Locate the cell with the specified text and output its (X, Y) center coordinate. 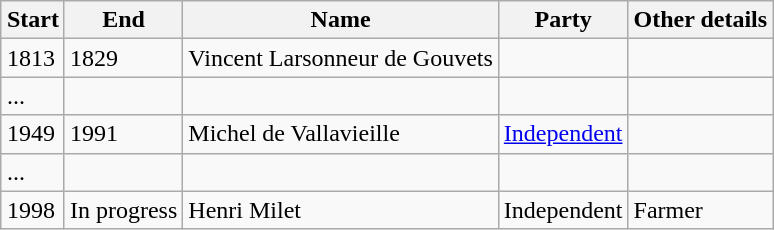
Party (563, 20)
Michel de Vallavieille (341, 134)
1813 (32, 58)
Name (341, 20)
1998 (32, 210)
Other details (700, 20)
Vincent Larsonneur de Gouvets (341, 58)
1991 (123, 134)
1829 (123, 58)
1949 (32, 134)
In progress (123, 210)
End (123, 20)
Farmer (700, 210)
Henri Milet (341, 210)
Start (32, 20)
